Pinpoint the cell where the given text exists, returning its [x, y] midpoint coordinate. 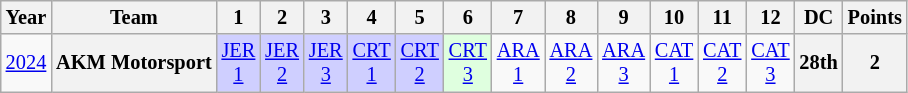
7 [518, 17]
CRT1 [372, 63]
CAT1 [674, 63]
JER1 [239, 63]
2024 [26, 63]
4 [372, 17]
Team [134, 17]
1 [239, 17]
DC [819, 17]
Year [26, 17]
6 [468, 17]
JER3 [326, 63]
3 [326, 17]
ARA2 [572, 63]
CRT2 [420, 63]
9 [624, 17]
10 [674, 17]
11 [722, 17]
28th [819, 63]
12 [770, 17]
ARA3 [624, 63]
CRT3 [468, 63]
CAT2 [722, 63]
Points [875, 17]
5 [420, 17]
JER2 [282, 63]
CAT3 [770, 63]
AKM Motorsport [134, 63]
8 [572, 17]
ARA1 [518, 63]
